Determine the (x, y) coordinate at the center of the cell enclosing the given text.  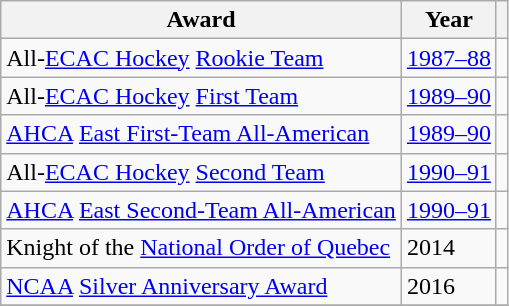
All-ECAC Hockey First Team (202, 96)
All-ECAC Hockey Rookie Team (202, 58)
2016 (448, 286)
Year (448, 20)
All-ECAC Hockey Second Team (202, 172)
Award (202, 20)
NCAA Silver Anniversary Award (202, 286)
1987–88 (448, 58)
Knight of the National Order of Quebec (202, 248)
2014 (448, 248)
AHCA East First-Team All-American (202, 134)
AHCA East Second-Team All-American (202, 210)
